Output the [X, Y] coordinate of the center of the cell containing the given text.  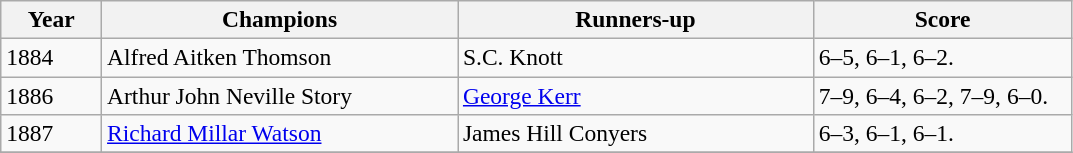
Richard Millar Watson [280, 133]
1887 [52, 133]
7–9, 6–4, 6–2, 7–9, 6–0. [942, 95]
S.C. Knott [636, 57]
James Hill Conyers [636, 133]
1884 [52, 57]
George Kerr [636, 95]
Champions [280, 19]
Alfred Aitken Thomson [280, 57]
6–5, 6–1, 6–2. [942, 57]
Runners-up [636, 19]
Year [52, 19]
6–3, 6–1, 6–1. [942, 133]
1886 [52, 95]
Arthur John Neville Story [280, 95]
Score [942, 19]
